Determine the [X, Y] coordinate at the center of the cell enclosing the given text.  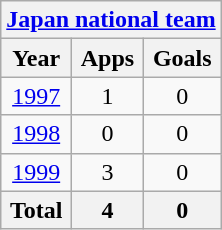
1 [108, 96]
Apps [108, 58]
1999 [36, 172]
3 [108, 172]
4 [108, 210]
Total [36, 210]
1997 [36, 96]
Year [36, 58]
Goals [182, 58]
1998 [36, 134]
Japan national team [111, 20]
